Provide the (X, Y) coordinate of the cell's center where the given text is located.  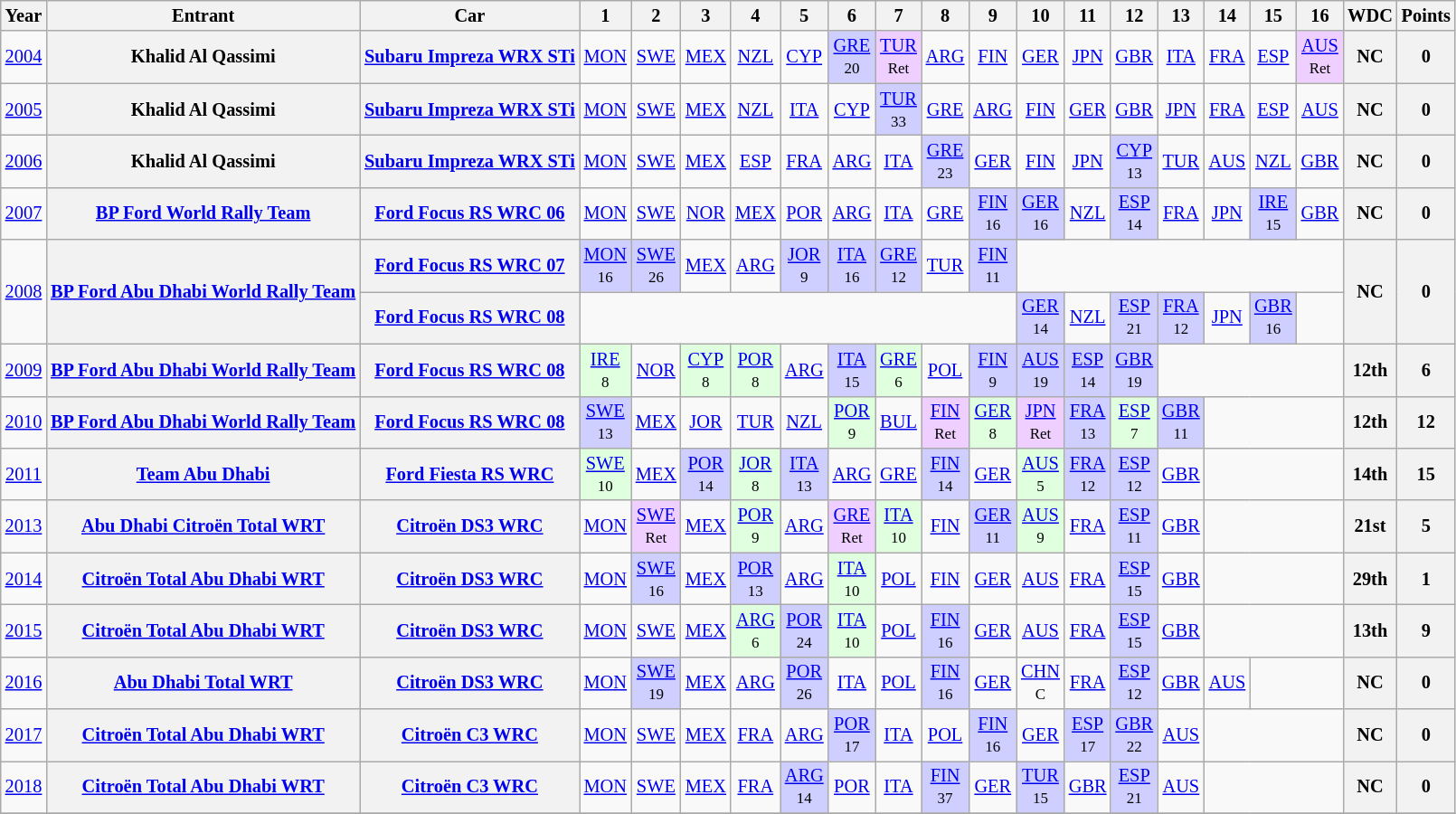
ESP11 (1134, 526)
POR8 (756, 370)
IRE15 (1273, 213)
7 (898, 15)
21st (1370, 526)
BUL (898, 422)
2017 (24, 735)
14th (1370, 474)
GER8 (993, 422)
GBR22 (1134, 735)
2 (657, 15)
ITA13 (805, 474)
WDC (1370, 15)
SWE19 (657, 683)
FIN11 (993, 266)
3 (705, 15)
ITA16 (852, 266)
GRE6 (898, 370)
GRE12 (898, 266)
BP Ford World Rally Team (203, 213)
FRA13 (1088, 422)
2007 (24, 213)
14 (1227, 15)
16 (1320, 15)
2006 (24, 161)
2004 (24, 57)
10 (1040, 15)
Year (24, 15)
2010 (24, 422)
2018 (24, 787)
JOR9 (805, 266)
13th (1370, 630)
Ford Focus RS WRC 06 (470, 213)
Ford Focus RS WRC 07 (470, 266)
2005 (24, 109)
ARG14 (805, 787)
AUS9 (1040, 526)
FIN37 (946, 787)
Ford Fiesta RS WRC (470, 474)
ITA15 (852, 370)
TUR33 (898, 109)
Entrant (203, 15)
ARG6 (756, 630)
SWERet (657, 526)
JOR (705, 422)
ESP7 (1134, 422)
AUSRet (1320, 57)
Abu Dhabi Total WRT (203, 683)
GER16 (1040, 213)
MON16 (606, 266)
TURRet (898, 57)
GER14 (1040, 317)
POR24 (805, 630)
POR14 (705, 474)
GRE20 (852, 57)
POR13 (756, 579)
2015 (24, 630)
GBR19 (1134, 370)
Car (470, 15)
GBR16 (1273, 317)
4 (756, 15)
TUR15 (1040, 787)
FIN14 (946, 474)
Points (1426, 15)
JPNRet (1040, 422)
2008 (24, 291)
8 (946, 15)
AUS19 (1040, 370)
GRERet (852, 526)
GER11 (993, 526)
GRE23 (946, 161)
29th (1370, 579)
CYP13 (1134, 161)
POR26 (805, 683)
Abu Dhabi Citroën Total WRT (203, 526)
CYP8 (705, 370)
2009 (24, 370)
SWE16 (657, 579)
Team Abu Dhabi (203, 474)
ESP17 (1088, 735)
JOR8 (756, 474)
IRE8 (606, 370)
2016 (24, 683)
AUS5 (1040, 474)
2013 (24, 526)
SWE26 (657, 266)
POR17 (852, 735)
FINRet (946, 422)
2011 (24, 474)
FIN9 (993, 370)
SWE13 (606, 422)
11 (1088, 15)
SWE10 (606, 474)
2014 (24, 579)
CHNC (1040, 683)
13 (1181, 15)
GBR11 (1181, 422)
